Provide the (x, y) coordinate of the cell's center where the given text is located.  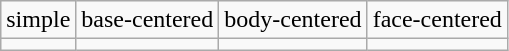
face-centered (437, 20)
simple (38, 20)
base-centered (148, 20)
body-centered (293, 20)
